Return the [x, y] coordinate for the center point of the cell that contains the specified text.  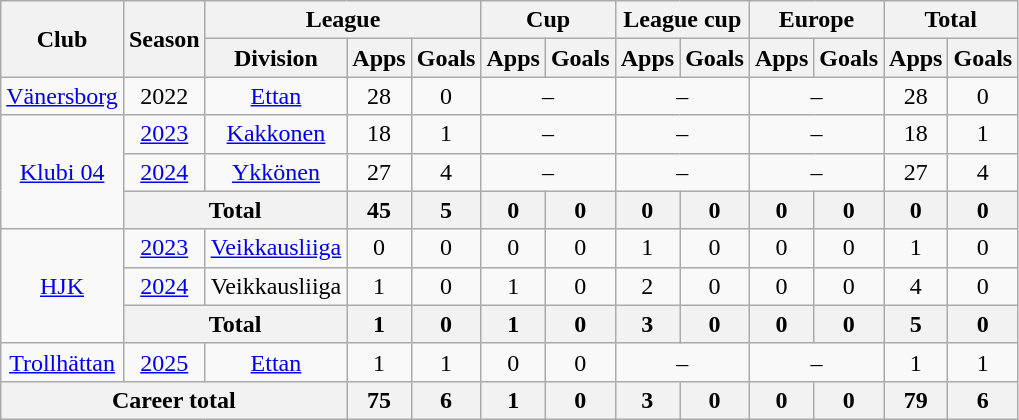
Vänersborg [62, 96]
79 [916, 400]
2022 [164, 96]
2 [647, 286]
Kakkonen [276, 134]
Season [164, 39]
Career total [174, 400]
League [343, 20]
Europe [816, 20]
Klubi 04 [62, 172]
Ykkönen [276, 172]
Division [276, 58]
Trollhättan [62, 362]
75 [379, 400]
HJK [62, 286]
League cup [682, 20]
Cup [548, 20]
45 [379, 210]
2025 [164, 362]
Club [62, 39]
